Extract the (x, y) coordinate from the center of the cell holding the provided text.  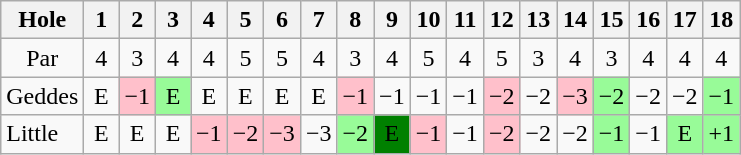
Par (42, 58)
17 (684, 20)
10 (428, 20)
13 (538, 20)
7 (318, 20)
18 (722, 20)
Little (42, 134)
12 (502, 20)
Hole (42, 20)
15 (612, 20)
14 (576, 20)
9 (392, 20)
+1 (722, 134)
11 (466, 20)
6 (282, 20)
Geddes (42, 96)
16 (648, 20)
1 (102, 20)
2 (138, 20)
8 (356, 20)
